Return (x, y) of the center of cell containing provided text 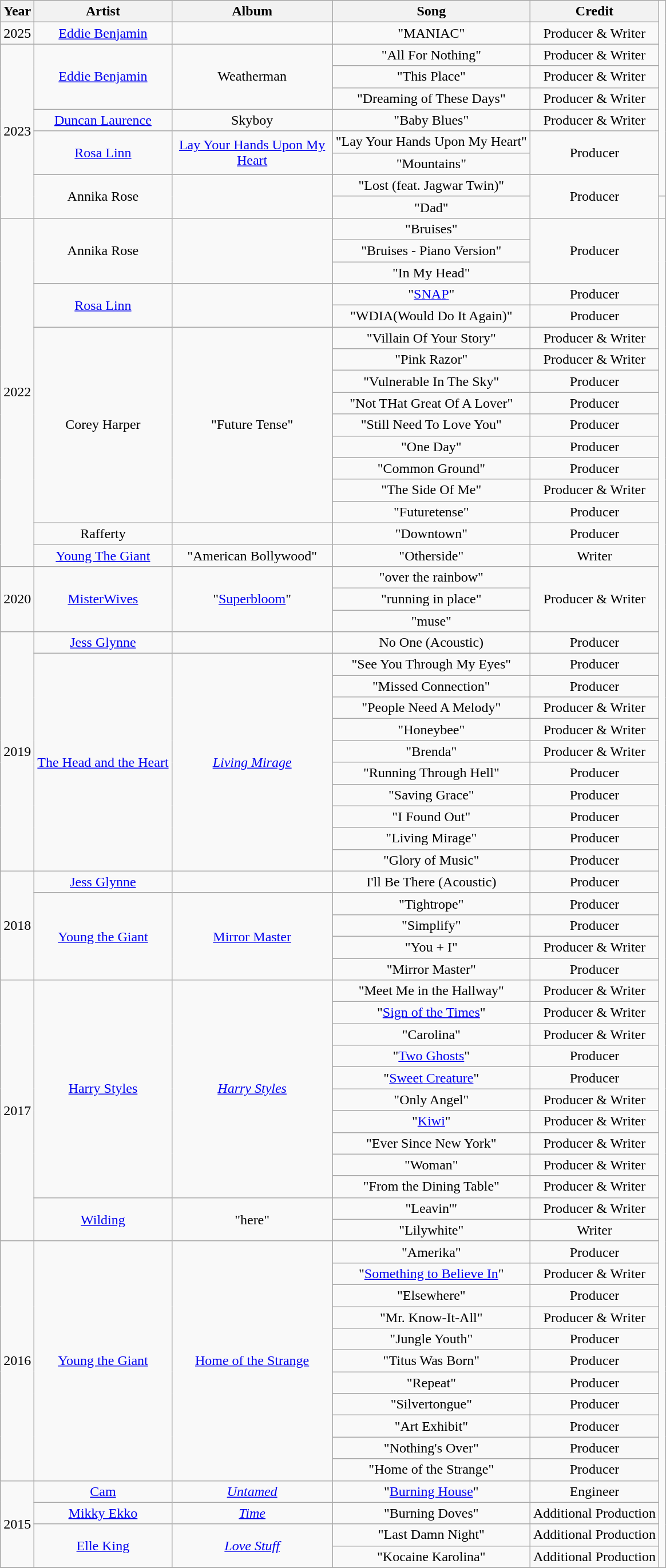
"Silvertongue" (431, 1404)
"Mountains" (431, 164)
"Bruises - Piano Version" (431, 250)
2023 (17, 131)
"You + I" (431, 947)
Album (252, 11)
"Villain Of Your Story" (431, 338)
2025 (17, 33)
"Jungle Youth" (431, 1339)
"Futuretense" (431, 512)
"Pink Razor" (431, 360)
Duncan Laurence (103, 120)
2022 (17, 392)
"Bruises" (431, 229)
"Amerika" (431, 1252)
"This Place" (431, 77)
"Only Angel" (431, 1100)
"From the Dining Table" (431, 1187)
"Lilywhite" (431, 1230)
"Art Exhibit" (431, 1426)
"Common Ground" (431, 468)
"Tightrope" (431, 904)
"Kocaine Karolina" (431, 1557)
Song (431, 11)
"Carolina" (431, 1034)
"Mr. Know-It-All" (431, 1317)
"Glory of Music" (431, 860)
"All For Nothing" (431, 55)
"Meet Me in the Hallway" (431, 991)
"Sweet Creature" (431, 1078)
"over the rainbow" (431, 577)
"Nothing's Over" (431, 1448)
Corey Harper (103, 425)
"In My Head" (431, 273)
"Repeat" (431, 1383)
"Leavin'" (431, 1208)
"Something to Believe In" (431, 1273)
Untamed (252, 1491)
Time (252, 1513)
Living Mirage (252, 763)
No One (Acoustic) (431, 643)
"Elsewhere" (431, 1295)
"Missed Connection" (431, 686)
"See You Through My Eyes" (431, 664)
Mirror Master (252, 936)
"running in place" (431, 599)
"Kiwi" (431, 1121)
"Dreaming of These Days" (431, 98)
I'll Be There (Acoustic) (431, 882)
"One Day" (431, 447)
"People Need A Melody" (431, 708)
"I Found Out" (431, 817)
"Running Through Hell" (431, 773)
"The Side Of Me" (431, 490)
"Lay Your Hands Upon My Heart" (431, 142)
2019 (17, 751)
"SNAP" (431, 295)
Wilding (103, 1219)
"Brenda" (431, 751)
Engineer (594, 1491)
2016 (17, 1361)
"Burning Doves" (431, 1513)
2017 (17, 1111)
Love Stuff (252, 1546)
"Burning House" (431, 1491)
Elle King (103, 1546)
"Downtown" (431, 534)
"here" (252, 1219)
"muse" (431, 620)
Cam (103, 1491)
MisterWives (103, 599)
Artist (103, 11)
"Honeybee" (431, 730)
Rafferty (103, 534)
2018 (17, 925)
2020 (17, 599)
"Baby Blues" (431, 120)
"Superbloom" (252, 599)
"Saving Grace" (431, 795)
Lay Your Hands Upon My Heart (252, 153)
Credit (594, 11)
"Not THat Great Of A Lover" (431, 403)
"MANIAC" (431, 33)
"Future Tense" (252, 425)
"Still Need To Love You" (431, 425)
Mikky Ekko (103, 1513)
"Last Damn Night" (431, 1535)
"WDIA(Would Do It Again)" (431, 316)
"Woman" (431, 1165)
"Mirror Master" (431, 969)
"Otherside" (431, 555)
"Lost (feat. Jagwar Twin)" (431, 185)
"Titus Was Born" (431, 1361)
"American Bollywood" (252, 555)
"Dad" (431, 207)
"Home of the Strange" (431, 1470)
"Sign of the Times" (431, 1013)
"Vulnerable In The Sky" (431, 381)
"Ever Since New York" (431, 1143)
Weatherman (252, 77)
Skyboy (252, 120)
2015 (17, 1524)
Year (17, 11)
The Head and the Heart (103, 763)
"Two Ghosts" (431, 1056)
"Living Mirage" (431, 838)
Home of the Strange (252, 1361)
Young The Giant (103, 555)
"Simplify" (431, 925)
